For the text-containing cell, return its midpoint in [X, Y] coordinate format. 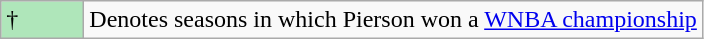
Denotes seasons in which Pierson won a WNBA championship [394, 20]
† [42, 20]
